Identify which cell holds the provided text, then report its [x, y] central coordinate. 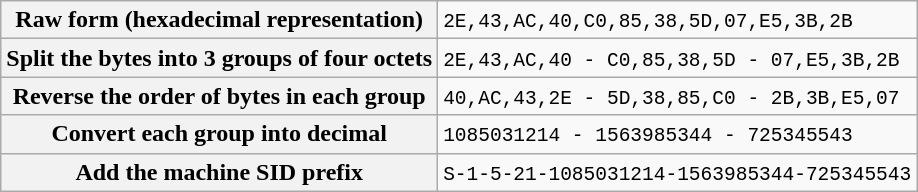
1085031214 - 1563985344 - 725345543 [678, 134]
Convert each group into decimal [220, 134]
Split the bytes into 3 groups of four octets [220, 58]
Raw form (hexadecimal representation) [220, 20]
Add the machine SID prefix [220, 172]
S-1-5-21-1085031214-1563985344-725345543 [678, 172]
2E,43,AC,40,C0,85,38,5D,07,E5,3B,2B [678, 20]
Reverse the order of bytes in each group [220, 96]
40,AC,43,2E - 5D,38,85,C0 - 2B,3B,E5,07 [678, 96]
2E,43,AC,40 - C0,85,38,5D - 07,E5,3B,2B [678, 58]
